Determine the [X, Y] coordinate at the center of the cell enclosing the given text.  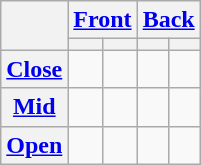
Mid [34, 107]
Open [34, 145]
Close [34, 69]
Back [168, 20]
Front [102, 20]
